Output the (X, Y) coordinate of the center of the cell containing the given text.  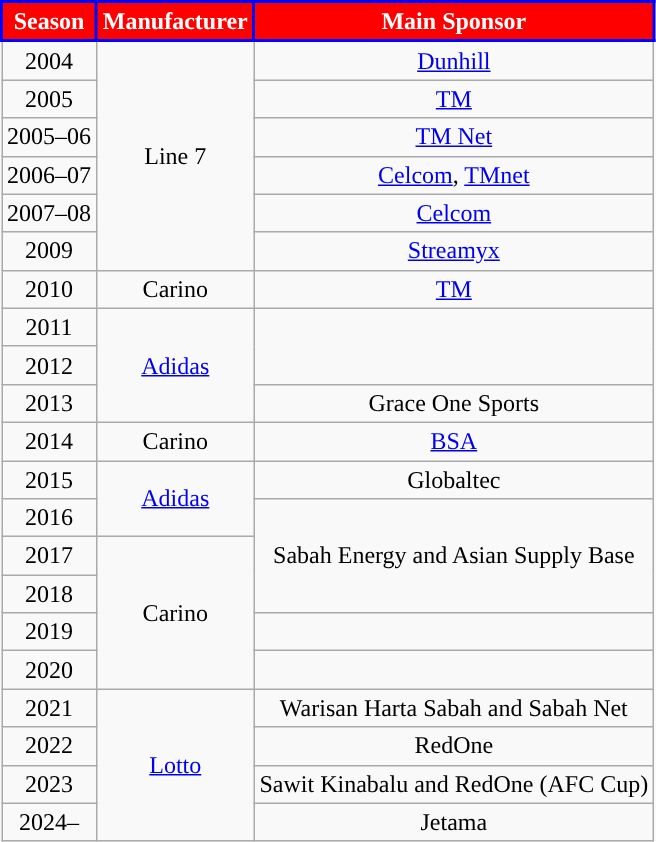
2005–06 (50, 137)
Season (50, 22)
2018 (50, 594)
2014 (50, 441)
Grace One Sports (454, 403)
2023 (50, 784)
Jetama (454, 822)
Streamyx (454, 251)
Celcom, TMnet (454, 175)
Sabah Energy and Asian Supply Base (454, 556)
2024– (50, 822)
2009 (50, 251)
RedOne (454, 746)
2007–08 (50, 213)
2010 (50, 289)
Main Sponsor (454, 22)
2016 (50, 518)
Dunhill (454, 60)
2021 (50, 708)
2011 (50, 327)
2017 (50, 556)
2004 (50, 60)
Celcom (454, 213)
TM Net (454, 137)
2022 (50, 746)
BSA (454, 441)
2006–07 (50, 175)
2015 (50, 479)
Manufacturer (176, 22)
2005 (50, 99)
2019 (50, 632)
2012 (50, 365)
Line 7 (176, 156)
Warisan Harta Sabah and Sabah Net (454, 708)
Sawit Kinabalu and RedOne (AFC Cup) (454, 784)
Lotto (176, 765)
2020 (50, 670)
Globaltec (454, 479)
2013 (50, 403)
